Output the [x, y] coordinate of the center of the cell containing the given text.  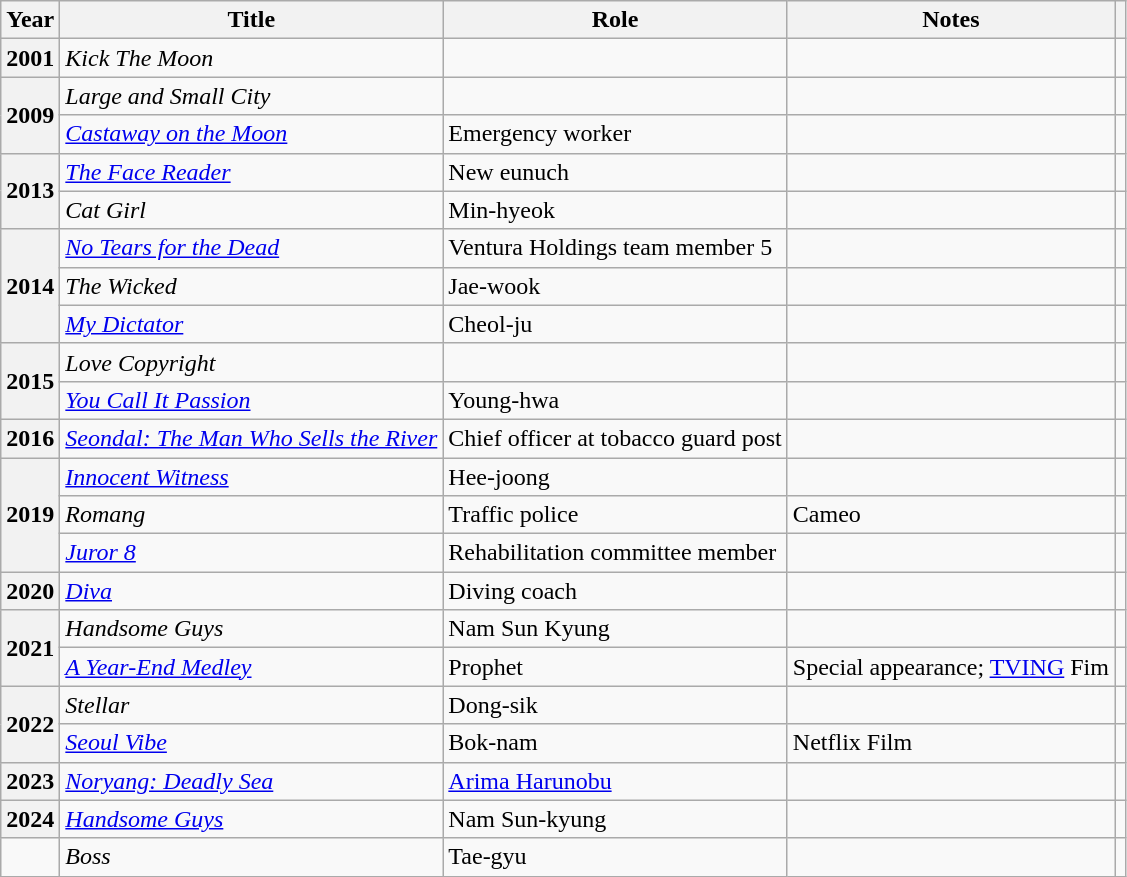
Diving coach [616, 591]
No Tears for the Dead [252, 248]
Role [616, 20]
Young-hwa [616, 400]
The Face Reader [252, 172]
2019 [30, 515]
2014 [30, 286]
2001 [30, 58]
Large and Small City [252, 96]
Romang [252, 515]
Title [252, 20]
Tae-gyu [616, 857]
Juror 8 [252, 553]
Emergency worker [616, 134]
Chief officer at tobacco guard post [616, 438]
Cat Girl [252, 210]
Kick The Moon [252, 58]
Seondal: The Man Who Sells the River [252, 438]
Love Copyright [252, 362]
You Call It Passion [252, 400]
Cameo [950, 515]
Notes [950, 20]
Netflix Film [950, 743]
Nam Sun Kyung [616, 629]
The Wicked [252, 286]
Innocent Witness [252, 477]
Jae-wook [616, 286]
Nam Sun-kyung [616, 819]
Cheol-ju [616, 324]
Seoul Vibe [252, 743]
Ventura Holdings team member 5 [616, 248]
Year [30, 20]
2016 [30, 438]
Diva [252, 591]
Bok-nam [616, 743]
Noryang: Deadly Sea [252, 781]
Castaway on the Moon [252, 134]
Stellar [252, 705]
2013 [30, 191]
Rehabilitation committee member [616, 553]
2009 [30, 115]
New eunuch [616, 172]
2020 [30, 591]
Traffic police [616, 515]
Dong-sik [616, 705]
Special appearance; TVING Fim [950, 667]
2021 [30, 648]
Arima Harunobu [616, 781]
2022 [30, 724]
2023 [30, 781]
Boss [252, 857]
2015 [30, 381]
My Dictator [252, 324]
A Year-End Medley [252, 667]
Prophet [616, 667]
2024 [30, 819]
Hee-joong [616, 477]
Min-hyeok [616, 210]
